Return [x, y] of the center of cell containing provided text 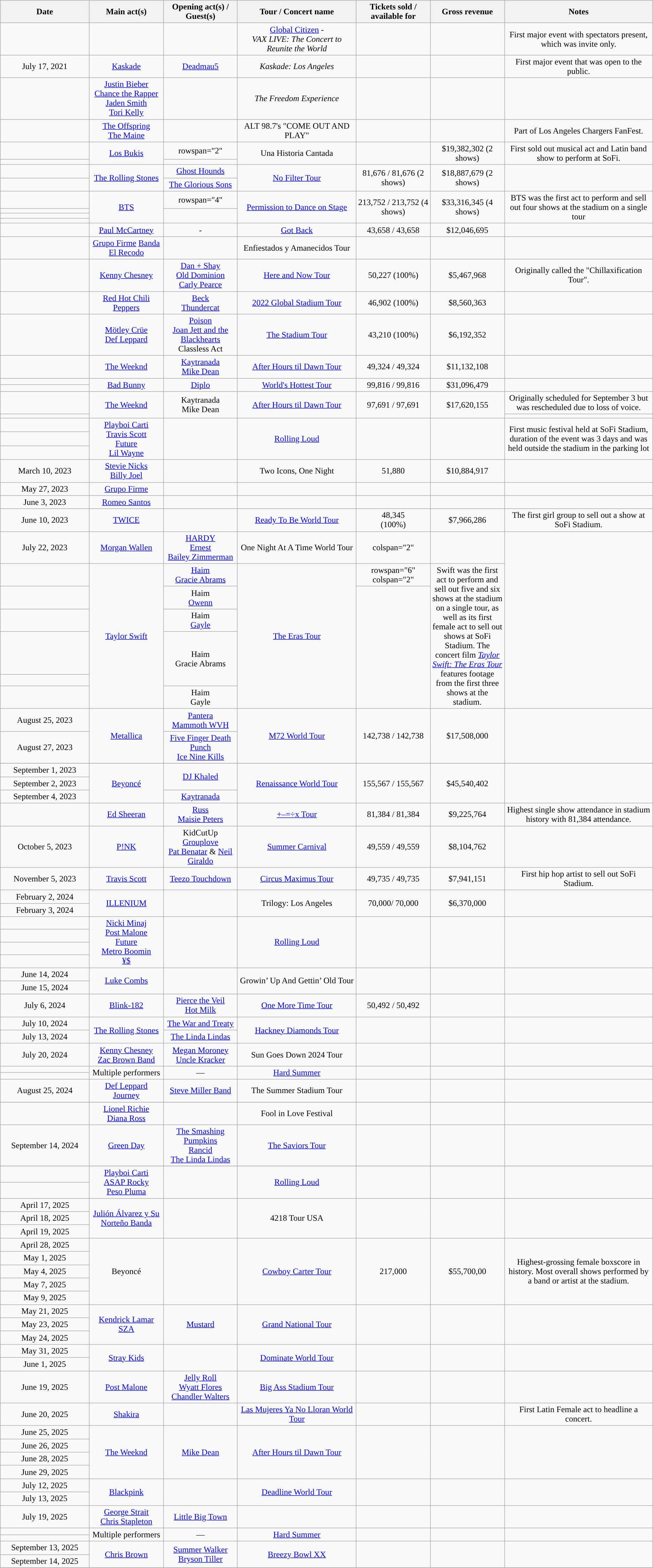
June 29, 2025 [45, 1472]
Ed Sheeran [126, 815]
May 9, 2025 [45, 1298]
49,735 / 49,735 [393, 879]
Jelly RollWyatt FloresChandler Walters [200, 1387]
First music festival held at SoFi Stadium, duration of the event was 3 days and was held outside the stadium in the parking lot [578, 439]
August 27, 2023 [45, 747]
First hip hop artist to sell out SoFi Stadium. [578, 879]
$17,620,155 [467, 405]
July 22, 2023 [45, 547]
Gross revenue [467, 12]
rowspan="2" [200, 151]
The Saviors Tour [297, 1146]
RussMaisie Peters [200, 815]
81,384 / 81,384 [393, 815]
$6,370,000 [467, 903]
July 20, 2024 [45, 1054]
August 25, 2023 [45, 720]
June 28, 2025 [45, 1459]
The Eras Tour [297, 636]
$7,966,286 [467, 520]
April 18, 2025 [45, 1218]
Growin’ Up And Gettin’ Old Tour [297, 981]
Originally scheduled for September 3 but was rescheduled due to loss of voice. [578, 403]
May 7, 2025 [45, 1285]
+–=÷x Tour [297, 815]
Steve Miller Band [200, 1091]
June 15, 2024 [45, 987]
February 3, 2024 [45, 910]
No Filter Tour [297, 178]
PoisonJoan Jett and the BlackheartsClassless Act [200, 335]
43,210 (100%) [393, 335]
Kaytranada [200, 797]
$45,540,402 [467, 783]
BeckThundercat [200, 303]
Deadline World Tour [297, 1492]
50,227 (100%) [393, 275]
Ready To Be World Tour [297, 520]
Tour / Concert name [297, 12]
Kendrick LamarSZA [126, 1324]
First sold out musical act and Latin band show to perform at SoFi. [578, 153]
colspan="2" [393, 547]
Justin BieberChance the RapperJaden SmithTori Kelly [126, 98]
DJ Khaled [200, 777]
May 27, 2023 [45, 489]
Pierce the VeilHot Milk [200, 1006]
Megan MoroneyUncle Kracker [200, 1054]
Cowboy Carter Tour [297, 1271]
May 31, 2025 [45, 1351]
Dan + ShayOld DominionCarly Pearce [200, 275]
Hackney Diamonds Tour [297, 1030]
April 17, 2025 [45, 1205]
Julión Álvarez y Su Norteño Banda [126, 1218]
Romeo Santos [126, 502]
First major event that was open to the public. [578, 66]
Summer WalkerBryson Tiller [200, 1554]
Main act(s) [126, 12]
Playboi CartiASAP RockyPeso Pluma [126, 1182]
The Glorious Sons [200, 184]
February 2, 2024 [45, 897]
Breezy Bowl XX [297, 1554]
Playboi CartiTravis ScottFutureLil Wayne [126, 439]
July 10, 2024 [45, 1023]
June 20, 2025 [45, 1414]
Mike Dean [200, 1452]
Little Big Town [200, 1517]
Date [45, 12]
First Latin Female act to headline a concert. [578, 1414]
Taylor Swift [126, 636]
Bad Bunny [126, 385]
$11,132,108 [467, 367]
June 3, 2023 [45, 502]
Post Malone [126, 1387]
September 1, 2023 [45, 770]
50,492 / 50,492 [393, 1006]
70,000/ 70,000 [393, 903]
Mötley CrüeDef Leppard [126, 335]
August 25, 2024 [45, 1091]
PanteraMammoth WVH [200, 720]
Chris Brown [126, 1554]
June 19, 2025 [45, 1387]
213,752 / 213,752 (4 shows) [393, 207]
Def LeppardJourney [126, 1091]
Dominate World Tour [297, 1357]
Fool in Love Festival [297, 1113]
Trilogy: Los Angeles [297, 903]
May 1, 2025 [45, 1258]
99,816 / 99,816 [393, 385]
Got Back [297, 230]
Green Day [126, 1146]
Red Hot Chili Peppers [126, 303]
Two Icons, One Night [297, 471]
September 14, 2024 [45, 1146]
Enfiestados y Amanecidos Tour [297, 248]
$19,382,302 (2 shows) [467, 153]
The Linda Lindas [200, 1037]
46,902 (100%) [393, 303]
May 4, 2025 [45, 1271]
May 21, 2025 [45, 1311]
81,676 / 81,676 (2 shows) [393, 178]
Big Ass Stadium Tour [297, 1387]
Circus Maximus Tour [297, 879]
July 6, 2024 [45, 1006]
One More Time Tour [297, 1006]
142,738 / 142,738 [393, 736]
Grand National Tour [297, 1324]
Grupo Firme Banda El Recodo [126, 248]
49,324 / 49,324 [393, 367]
Metallica [126, 736]
Stray Kids [126, 1357]
April 19, 2025 [45, 1232]
World's Hottest Tour [297, 385]
51,880 [393, 471]
May 23, 2025 [45, 1324]
Lionel RichieDiana Ross [126, 1113]
June 14, 2024 [45, 974]
George StraitChris Stapleton [126, 1517]
The Smashing PumpkinsRancidThe Linda Lindas [200, 1146]
4218 Tour USA [297, 1218]
July 19, 2025 [45, 1517]
The OffspringThe Maine [126, 130]
$55,700,00 [467, 1271]
Kaskade [126, 66]
November 5, 2023 [45, 879]
M72 World Tour [297, 736]
$33,316,345 (4 shows) [467, 207]
Paul McCartney [126, 230]
48,345(100%) [393, 520]
The Summer Stadium Tour [297, 1091]
$6,192,352 [467, 335]
September 2, 2023 [45, 783]
June 1, 2025 [45, 1364]
Blackpink [126, 1492]
$8,104,762 [467, 847]
Renaissance World Tour [297, 783]
BTS [126, 207]
TWICE [126, 520]
April 28, 2025 [45, 1245]
Nicki MinajPost MaloneFutureMetro Boomin¥$ [126, 942]
Part of Los Angeles Chargers FanFest. [578, 130]
155,567 / 155,567 [393, 783]
Global Citizen - VAX LIVE: The Concert to Reunite the World [297, 39]
- [200, 230]
Shakira [126, 1414]
Los Bukis [126, 153]
Grupo Firme [126, 489]
September 13, 2025 [45, 1548]
$9,225,764 [467, 815]
Mustard [200, 1324]
$12,046,695 [467, 230]
Sun Goes Down 2024 Tour [297, 1054]
Five Finger Death PunchIce Nine Kills [200, 747]
June 25, 2025 [45, 1432]
Blink-182 [126, 1006]
Teezo Touchdown [200, 879]
Summer Carnival [297, 847]
P!NK [126, 847]
June 10, 2023 [45, 520]
Kenny Chesney [126, 275]
KidCutUpGrouplovePat Benatar & Neil Giraldo [200, 847]
The Freedom Experience [297, 98]
The Stadium Tour [297, 335]
Tickets sold / available for [393, 12]
The first girl group to sell out a show at SoFi Stadium. [578, 520]
Kenny ChesneyZac Brown Band [126, 1054]
HaimOwenn [200, 598]
September 4, 2023 [45, 797]
Una Historia Cantada [297, 153]
$8,560,363 [467, 303]
July 13, 2024 [45, 1037]
Ghost Hounds [200, 171]
ALT 98.7's "COME OUT AND PLAY" [297, 130]
Luke Combs [126, 981]
Morgan Wallen [126, 547]
Highest single show attendance in stadium history with 81,384 attendance. [578, 815]
July 17, 2021 [45, 66]
Stevie NicksBilly Joel [126, 471]
$7,941,151 [467, 879]
$18,887,679 (2 shows) [467, 178]
Travis Scott [126, 879]
Highest-grossing female boxscore in history. Most overall shows performed by a band or artist at the stadium. [578, 1271]
rowspan="4" [200, 199]
The War and Treaty [200, 1023]
BTS was the first act to perform and sell out four shows at the stadium on a single tour [578, 207]
2022 Global Stadium Tour [297, 303]
June 26, 2025 [45, 1446]
Notes [578, 12]
March 10, 2023 [45, 471]
rowspan="6" colspan="2" [393, 575]
$5,467,968 [467, 275]
43,658 / 43,658 [393, 230]
Diplo [200, 385]
First major event with spectators present, which was invite only. [578, 39]
Deadmau5 [200, 66]
Originally called the "Chillaxification Tour". [578, 275]
49,559 / 49,559 [393, 847]
One Night At A Time World Tour [297, 547]
$17,508,000 [467, 736]
$31,096,479 [467, 385]
Here and Now Tour [297, 275]
Opening act(s) / Guest(s) [200, 12]
July 12, 2025 [45, 1485]
$10,884,917 [467, 471]
Las Mujeres Ya No Lloran World Tour [297, 1414]
Kaskade: Los Angeles [297, 66]
September 14, 2025 [45, 1561]
ILLENIUM [126, 903]
Permission to Dance on Stage [297, 207]
HARDYErnestBailey Zimmerman [200, 547]
97,691 / 97,691 [393, 405]
217,000 [393, 1271]
October 5, 2023 [45, 847]
May 24, 2025 [45, 1338]
July 13, 2025 [45, 1499]
